For the text-containing cell, return its midpoint in (X, Y) coordinate format. 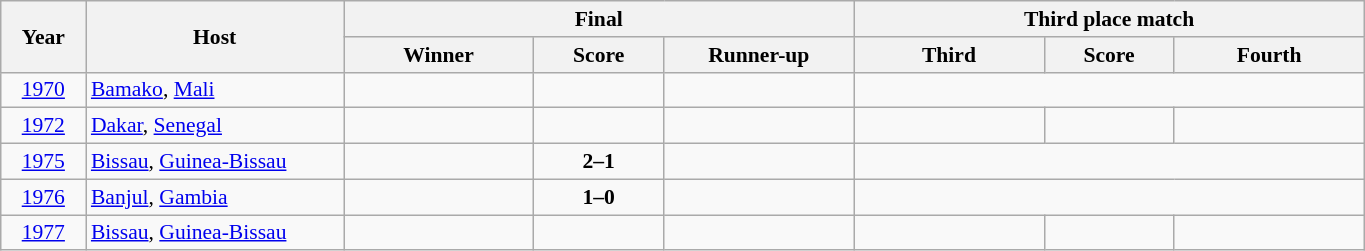
Final (599, 19)
Dakar, Senegal (215, 126)
1977 (44, 233)
Host (215, 36)
Banjul, Gambia (215, 197)
1–0 (599, 197)
2–1 (599, 162)
1970 (44, 90)
1975 (44, 162)
Fourth (1269, 55)
Bamako, Mali (215, 90)
1972 (44, 126)
Winner (439, 55)
1976 (44, 197)
Third place match (1109, 19)
Runner-up (759, 55)
Year (44, 36)
Third (949, 55)
